Output the [x, y] coordinate of the center of the cell containing the given text.  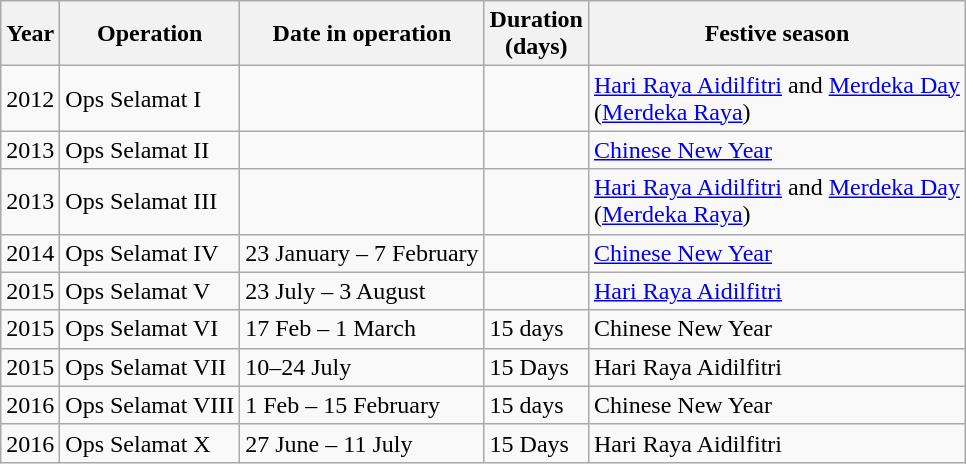
23 January – 7 February [362, 253]
Date in operation [362, 34]
Duration(days) [536, 34]
23 July – 3 August [362, 291]
2014 [30, 253]
2012 [30, 98]
Ops Selamat VII [150, 367]
Operation [150, 34]
1 Feb – 15 February [362, 405]
Ops Selamat II [150, 150]
Ops Selamat X [150, 443]
Ops Selamat I [150, 98]
Ops Selamat V [150, 291]
17 Feb – 1 March [362, 329]
Year [30, 34]
Festive season [776, 34]
Ops Selamat IV [150, 253]
10–24 July [362, 367]
Ops Selamat VIII [150, 405]
27 June – 11 July [362, 443]
Ops Selamat VI [150, 329]
Ops Selamat III [150, 202]
